From the cell containing the given text, extract its center point as (X, Y) coordinate. 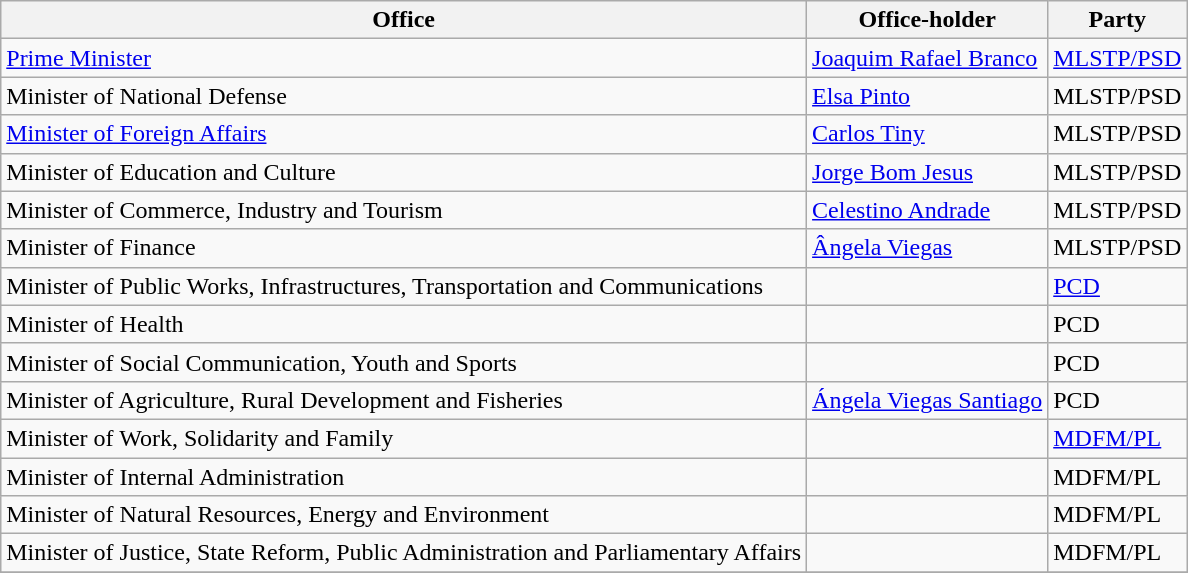
Prime Minister (404, 58)
Minister of Work, Solidarity and Family (404, 438)
Joaquim Rafael Branco (928, 58)
Minister of Finance (404, 248)
Celestino Andrade (928, 210)
Elsa Pinto (928, 96)
Minister of National Defense (404, 96)
Ângela Viegas (928, 248)
Ángela Viegas Santiago (928, 400)
Party (1118, 20)
Office (404, 20)
Minister of Public Works, Infrastructures, Transportation and Communications (404, 286)
Minister of Natural Resources, Energy and Environment (404, 515)
Minister of Foreign Affairs (404, 134)
Minister of Agriculture, Rural Development and Fisheries (404, 400)
Jorge Bom Jesus (928, 172)
Minister of Social Communication, Youth and Sports (404, 362)
Minister of Internal Administration (404, 477)
Office-holder (928, 20)
Minister of Commerce, Industry and Tourism (404, 210)
Minister of Education and Culture (404, 172)
Minister of Justice, State Reform, Public Administration and Parliamentary Affairs (404, 553)
Carlos Tiny (928, 134)
Minister of Health (404, 324)
